Locate the cell with the specified text and output its (x, y) center coordinate. 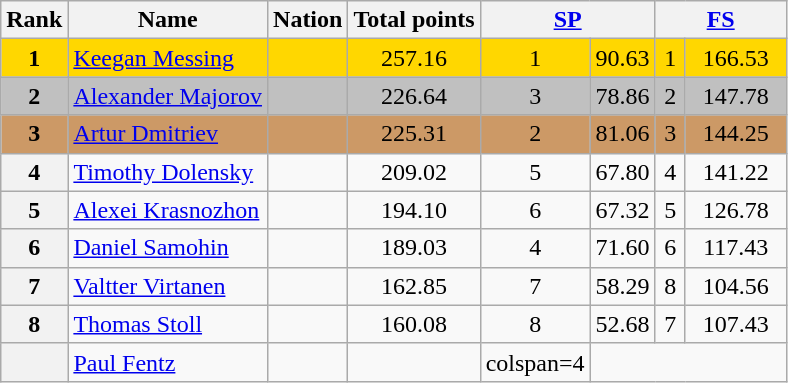
126.78 (736, 210)
147.78 (736, 96)
162.85 (414, 286)
SP (568, 20)
Timothy Dolensky (168, 172)
Paul Fentz (168, 362)
141.22 (736, 172)
257.16 (414, 58)
Alexander Majorov (168, 96)
58.29 (622, 286)
107.43 (736, 324)
209.02 (414, 172)
117.43 (736, 248)
Thomas Stoll (168, 324)
52.68 (622, 324)
78.86 (622, 96)
225.31 (414, 134)
colspan=4 (535, 362)
67.32 (622, 210)
Valtter Virtanen (168, 286)
Alexei Krasnozhon (168, 210)
FS (720, 20)
104.56 (736, 286)
160.08 (414, 324)
Rank (34, 20)
166.53 (736, 58)
Nation (308, 20)
Daniel Samohin (168, 248)
Artur Dmitriev (168, 134)
Keegan Messing (168, 58)
194.10 (414, 210)
81.06 (622, 134)
90.63 (622, 58)
Total points (414, 20)
189.03 (414, 248)
71.60 (622, 248)
67.80 (622, 172)
226.64 (414, 96)
144.25 (736, 134)
Name (168, 20)
